Detect which cell encompasses the target text, then output its (X, Y) center coordinate. 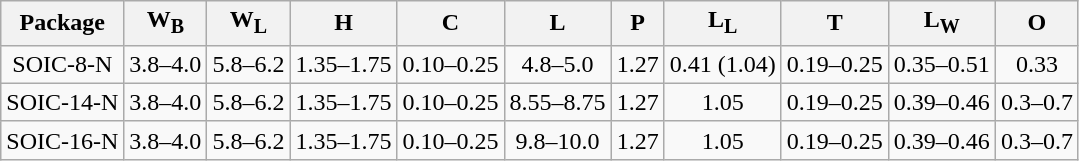
0.33 (1036, 64)
9.8–10.0 (558, 140)
H (344, 23)
0.41 (1.04) (722, 64)
WB (166, 23)
WL (248, 23)
Package (62, 23)
LL (722, 23)
L (558, 23)
P (638, 23)
SOIC-14-N (62, 102)
4.8–5.0 (558, 64)
C (450, 23)
SOIC-16-N (62, 140)
SOIC-8-N (62, 64)
O (1036, 23)
0.35–0.51 (942, 64)
8.55–8.75 (558, 102)
LW (942, 23)
T (834, 23)
